For the text-containing cell, return its midpoint in (X, Y) coordinate format. 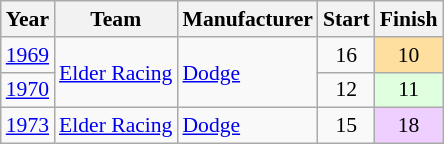
15 (346, 126)
1970 (28, 90)
16 (346, 55)
10 (409, 55)
Manufacturer (247, 19)
1969 (28, 55)
Start (346, 19)
12 (346, 90)
1973 (28, 126)
18 (409, 126)
Finish (409, 19)
Team (116, 19)
Year (28, 19)
11 (409, 90)
